Locate the cell with the specified text and output its [X, Y] center coordinate. 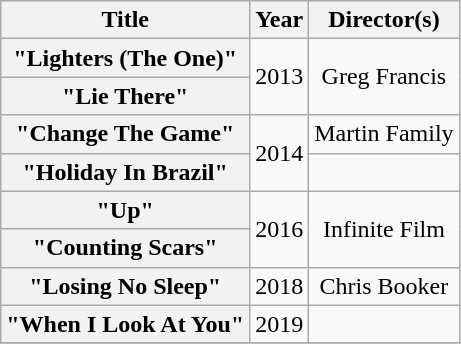
"Lie There" [126, 96]
"Change The Game" [126, 134]
"Lighters (The One)" [126, 58]
2016 [280, 229]
2013 [280, 77]
"Losing No Sleep" [126, 286]
"Holiday In Brazil" [126, 172]
Year [280, 20]
"When I Look At You" [126, 324]
Martin Family [384, 134]
Chris Booker [384, 286]
2018 [280, 286]
"Counting Scars" [126, 248]
Title [126, 20]
Director(s) [384, 20]
"Up" [126, 210]
2014 [280, 153]
Greg Francis [384, 77]
2019 [280, 324]
Infinite Film [384, 229]
